Locate the cell with the specified text and output its (X, Y) center coordinate. 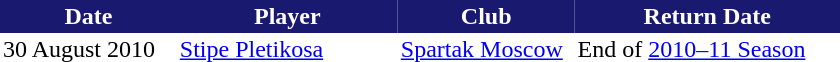
Club (486, 16)
Date (88, 16)
Player (288, 16)
Return Date (708, 16)
